From the cell containing the given text, extract its center point as [X, Y] coordinate. 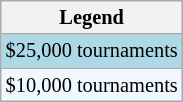
Legend [92, 17]
$25,000 tournaments [92, 51]
$10,000 tournaments [92, 85]
